Locate the cell with the specified text and output its (X, Y) center coordinate. 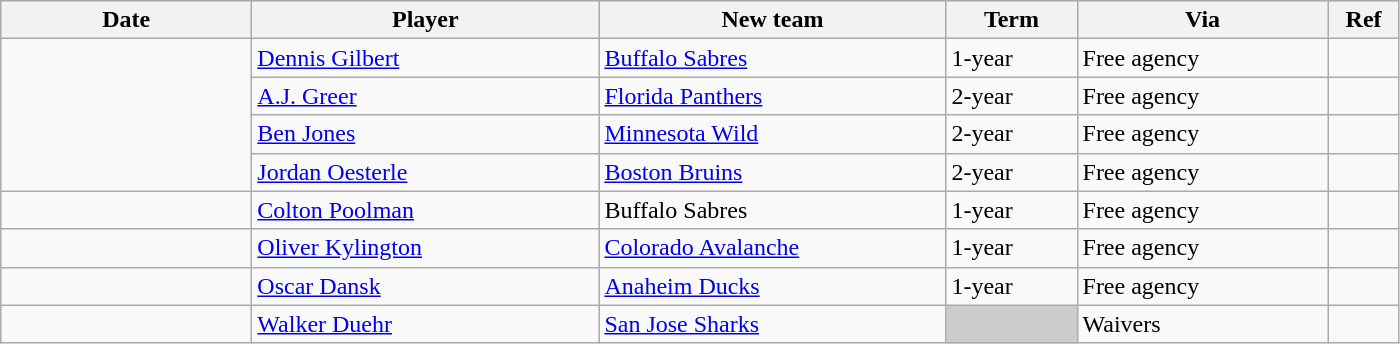
Oscar Dansk (426, 286)
Dennis Gilbert (426, 58)
Via (1202, 20)
Minnesota Wild (772, 134)
Date (126, 20)
Oliver Kylington (426, 248)
Ref (1364, 20)
Term (1012, 20)
A.J. Greer (426, 96)
Boston Bruins (772, 172)
Colorado Avalanche (772, 248)
New team (772, 20)
Anaheim Ducks (772, 286)
Player (426, 20)
Colton Poolman (426, 210)
Walker Duehr (426, 324)
San Jose Sharks (772, 324)
Waivers (1202, 324)
Florida Panthers (772, 96)
Ben Jones (426, 134)
Jordan Oesterle (426, 172)
